Return the (x, y) coordinate for the center point of the cell that contains the specified text.  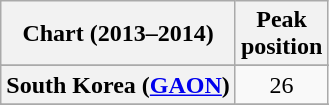
Peakposition (281, 34)
Chart (2013–2014) (118, 34)
South Korea (GAON) (118, 85)
26 (281, 85)
